From the cell containing the given text, extract its center point as [X, Y] coordinate. 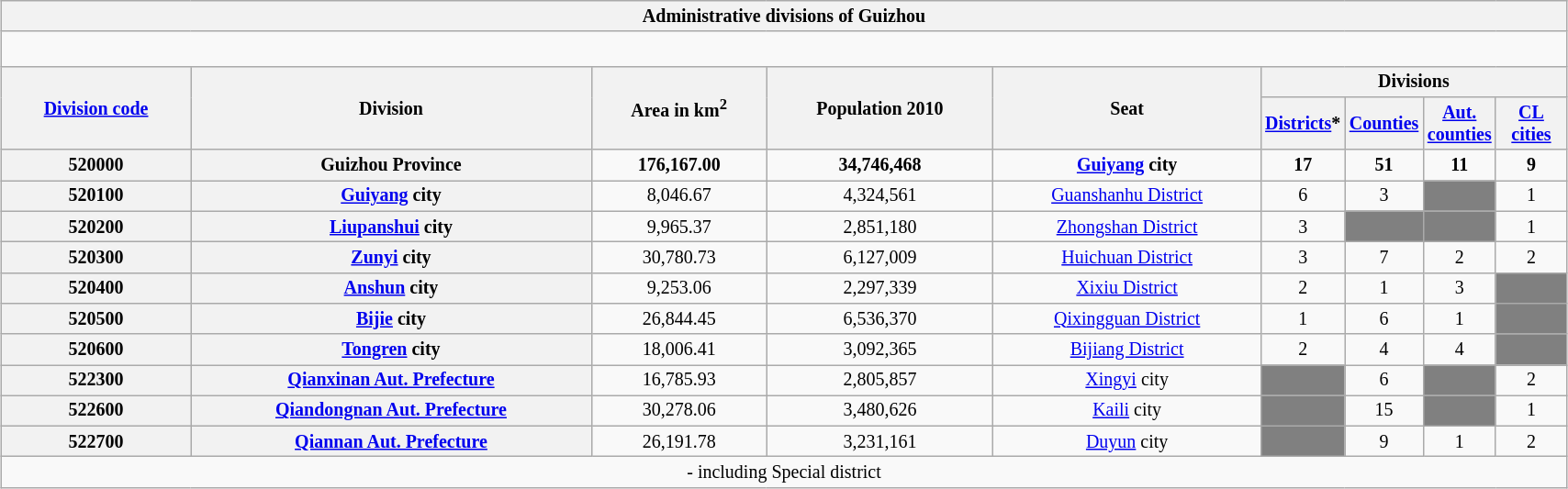
2,805,857 [879, 380]
Guizhou Province [391, 165]
26,191.78 [679, 442]
6,127,009 [879, 257]
Qixingguan District [1127, 319]
Bijiang District [1127, 349]
522700 [96, 442]
Guanshanhu District [1127, 196]
11 [1460, 165]
16,785.93 [679, 380]
Xixiu District [1127, 288]
Area in km2 [679, 108]
Xingyi city [1127, 380]
Anshun city [391, 288]
176,167.00 [679, 165]
2,297,339 [879, 288]
3,480,626 [879, 411]
Bijie city [391, 319]
520300 [96, 257]
520100 [96, 196]
Counties [1384, 123]
520500 [96, 319]
51 [1384, 165]
Kaili city [1127, 411]
Tongren city [391, 349]
520200 [96, 226]
3,231,161 [879, 442]
9,253.06 [679, 288]
Districts* [1303, 123]
522600 [96, 411]
520000 [96, 165]
Zhongshan District [1127, 226]
2,851,180 [879, 226]
520600 [96, 349]
Zunyi city [391, 257]
8,046.67 [679, 196]
Division code [96, 108]
30,278.06 [679, 411]
15 [1384, 411]
7 [1384, 257]
Qianxinan Aut. Prefecture [391, 380]
CL cities [1531, 123]
Seat [1127, 108]
3,092,365 [879, 349]
Liupanshui city [391, 226]
34,746,468 [879, 165]
9,965.37 [679, 226]
Administrative divisions of Guizhou [784, 17]
4,324,561 [879, 196]
520400 [96, 288]
Division [391, 108]
18,006.41 [679, 349]
17 [1303, 165]
Aut. counties [1460, 123]
Qiandongnan Aut. Prefecture [391, 411]
6,536,370 [879, 319]
Huichuan District [1127, 257]
26,844.45 [679, 319]
Qiannan Aut. Prefecture [391, 442]
522300 [96, 380]
- including Special district [784, 472]
Duyun city [1127, 442]
Divisions [1414, 83]
Population 2010 [879, 108]
30,780.73 [679, 257]
